Detect which cell encompasses the target text, then output its (x, y) center coordinate. 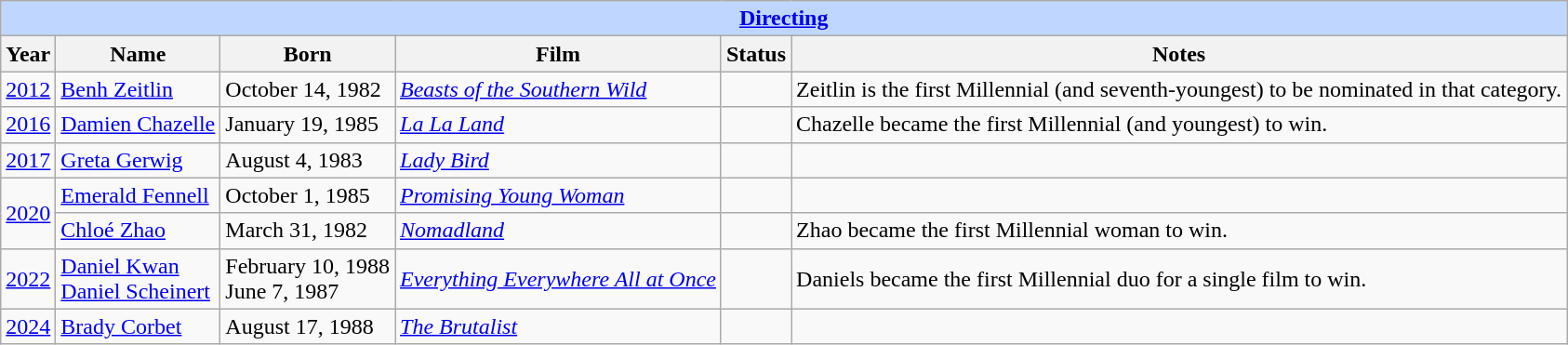
Status (755, 54)
Film (558, 54)
Promising Young Woman (558, 195)
August 4, 1983 (308, 160)
Daniels became the first Millennial duo for a single film to win. (1179, 279)
Chazelle became the first Millennial (and youngest) to win. (1179, 125)
Born (308, 54)
La La Land (558, 125)
The Brutalist (558, 326)
Beasts of the Southern Wild (558, 89)
Notes (1179, 54)
Damien Chazelle (138, 125)
Greta Gerwig (138, 160)
2020 (28, 213)
2022 (28, 279)
2017 (28, 160)
Chloé Zhao (138, 231)
Everything Everywhere All at Once (558, 279)
Daniel KwanDaniel Scheinert (138, 279)
Lady Bird (558, 160)
2016 (28, 125)
2012 (28, 89)
March 31, 1982 (308, 231)
August 17, 1988 (308, 326)
October 1, 1985 (308, 195)
January 19, 1985 (308, 125)
Benh Zeitlin (138, 89)
Year (28, 54)
Brady Corbet (138, 326)
Emerald Fennell (138, 195)
Zeitlin is the first Millennial (and seventh-youngest) to be nominated in that category. (1179, 89)
Directing (784, 19)
February 10, 1988June 7, 1987 (308, 279)
Nomadland (558, 231)
Name (138, 54)
Zhao became the first Millennial woman to win. (1179, 231)
2024 (28, 326)
October 14, 1982 (308, 89)
